Pinpoint the cell where the given text exists, returning its [x, y] midpoint coordinate. 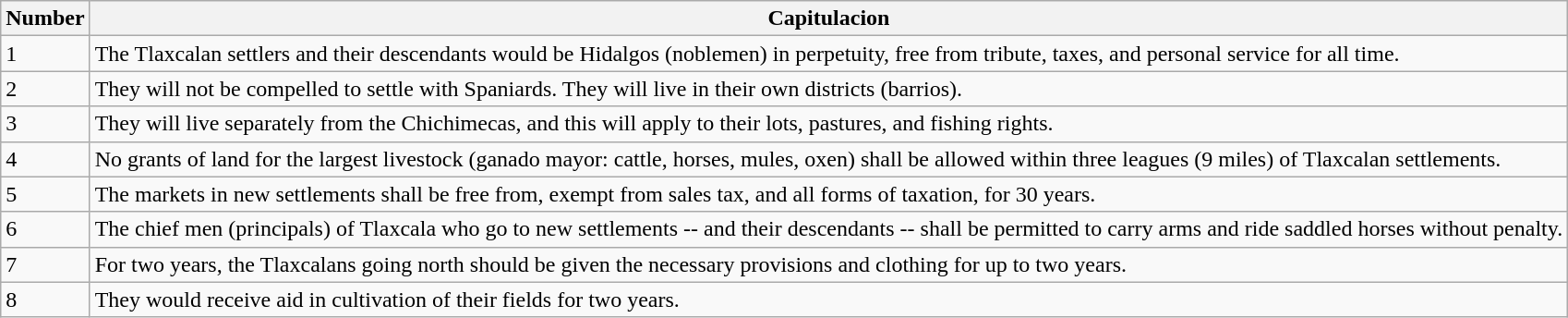
1 [45, 54]
The Tlaxcalan settlers and their descendants would be Hidalgos (noblemen) in perpetuity, free from tribute, taxes, and personal service for all time. [829, 54]
The markets in new settlements shall be free from, exempt from sales tax, and all forms of taxation, for 30 years. [829, 194]
7 [45, 264]
8 [45, 300]
6 [45, 229]
Number [45, 18]
They will not be compelled to settle with Spaniards. They will live in their own districts (barrios). [829, 89]
They will live separately from the Chichimecas, and this will apply to their lots, pastures, and fishing rights. [829, 124]
For two years, the Tlaxcalans going north should be given the necessary provisions and clothing for up to two years. [829, 264]
5 [45, 194]
Capitulacion [829, 18]
2 [45, 89]
4 [45, 159]
They would receive aid in cultivation of their fields for two years. [829, 300]
3 [45, 124]
